From the cell containing the given text, extract its center point as (x, y) coordinate. 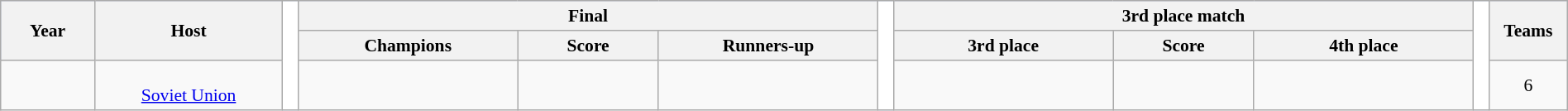
Year (48, 30)
3rd place (1004, 46)
Champions (409, 46)
4th place (1363, 46)
3rd place match (1184, 16)
Host (189, 30)
Soviet Union (189, 84)
Teams (1528, 30)
6 (1528, 84)
Final (589, 16)
Runners-up (767, 46)
